Detect which cell encompasses the target text, then output its [x, y] center coordinate. 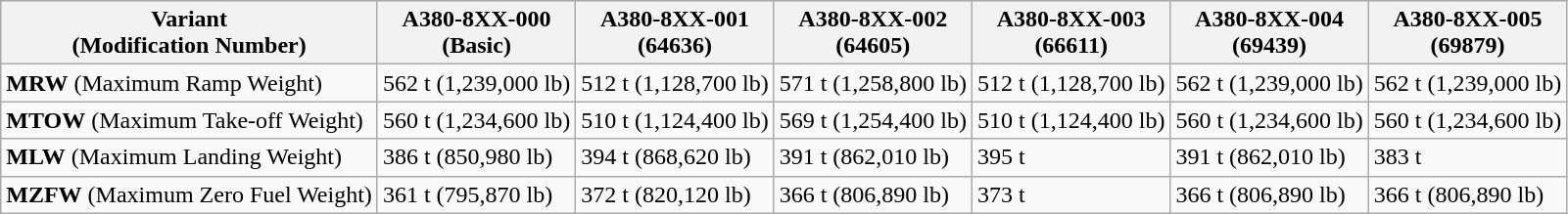
373 t [1071, 194]
372 t (820,120 lb) [675, 194]
MRW (Maximum Ramp Weight) [190, 83]
A380-8XX-001(64636) [675, 33]
MZFW (Maximum Zero Fuel Weight) [190, 194]
361 t (795,870 lb) [476, 194]
386 t (850,980 lb) [476, 157]
A380-8XX-004(69439) [1269, 33]
A380-8XX-005(69879) [1467, 33]
383 t [1467, 157]
A380-8XX-003(66611) [1071, 33]
Variant (Modification Number) [190, 33]
MLW (Maximum Landing Weight) [190, 157]
569 t (1,254,400 lb) [873, 120]
394 t (868,620 lb) [675, 157]
571 t (1,258,800 lb) [873, 83]
395 t [1071, 157]
A380-8XX-000(Basic) [476, 33]
MTOW (Maximum Take-off Weight) [190, 120]
A380-8XX-002(64605) [873, 33]
